Output the (x, y) coordinate of the center of the cell containing the given text.  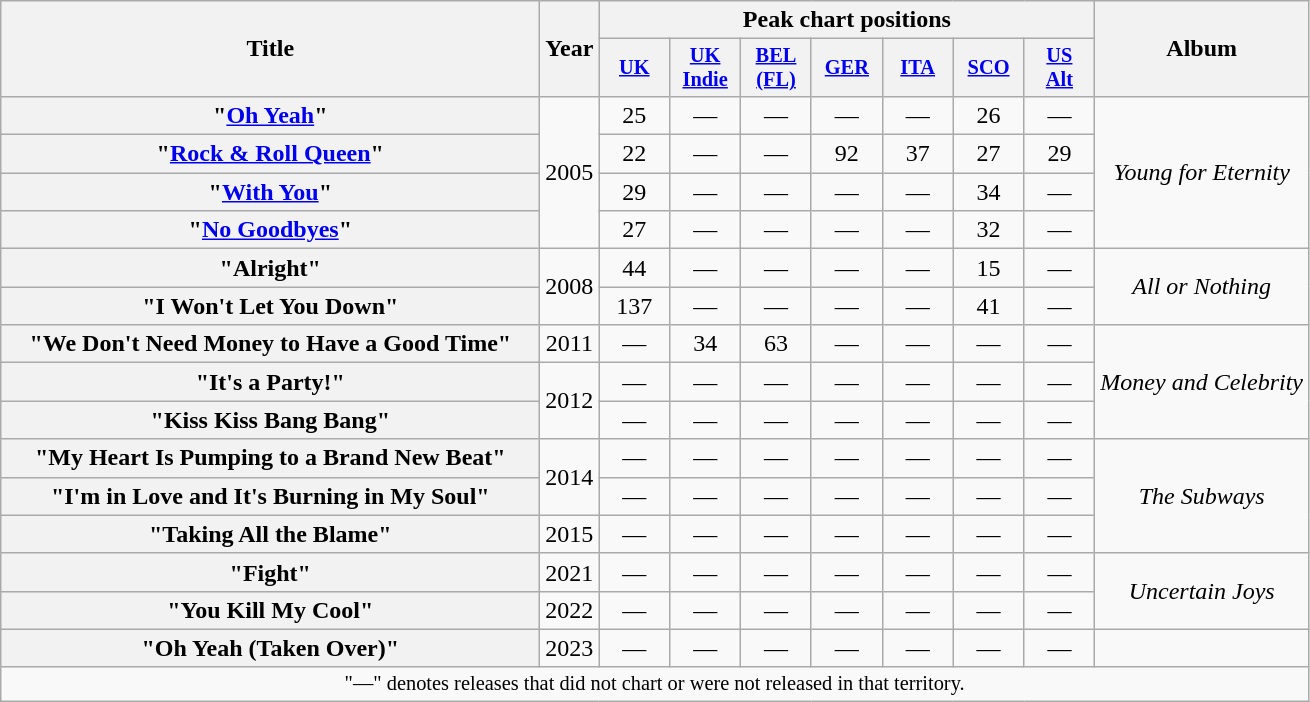
BEL(FL) (776, 68)
2008 (570, 287)
USAlt (1060, 68)
2021 (570, 572)
63 (776, 344)
Money and Celebrity (1202, 382)
"Oh Yeah (Taken Over)" (270, 648)
"With You" (270, 192)
2023 (570, 648)
"My Heart Is Pumping to a Brand New Beat" (270, 458)
"I Won't Let You Down" (270, 306)
"—" denotes releases that did not chart or were not released in that territory. (655, 684)
"Kiss Kiss Bang Bang" (270, 420)
SCO (988, 68)
UKIndie (706, 68)
2005 (570, 172)
15 (988, 268)
"You Kill My Cool" (270, 610)
26 (988, 115)
"No Goodbyes" (270, 230)
2011 (570, 344)
22 (634, 154)
"Taking All the Blame" (270, 534)
25 (634, 115)
The Subways (1202, 496)
"I'm in Love and It's Burning in My Soul" (270, 496)
"We Don't Need Money to Have a Good Time" (270, 344)
"Rock & Roll Queen" (270, 154)
Album (1202, 49)
137 (634, 306)
32 (988, 230)
37 (918, 154)
Title (270, 49)
92 (846, 154)
41 (988, 306)
2012 (570, 401)
Year (570, 49)
"Fight" (270, 572)
2022 (570, 610)
Uncertain Joys (1202, 591)
Young for Eternity (1202, 172)
44 (634, 268)
Peak chart positions (847, 20)
GER (846, 68)
"Oh Yeah" (270, 115)
UK (634, 68)
All or Nothing (1202, 287)
2014 (570, 477)
2015 (570, 534)
"It's a Party!" (270, 382)
"Alright" (270, 268)
ITA (918, 68)
